Return the (x, y) coordinate for the center point of the cell that contains the specified text.  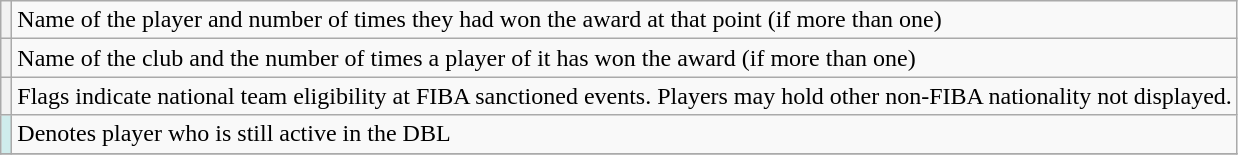
Name of the club and the number of times a player of it has won the award (if more than one) (625, 58)
Flags indicate national team eligibility at FIBA sanctioned events. Players may hold other non-FIBA nationality not displayed. (625, 96)
Name of the player and number of times they had won the award at that point (if more than one) (625, 20)
Denotes player who is still active in the DBL (625, 134)
